Find where the given text appears and provide that cell's center as [X, Y] coordinate. 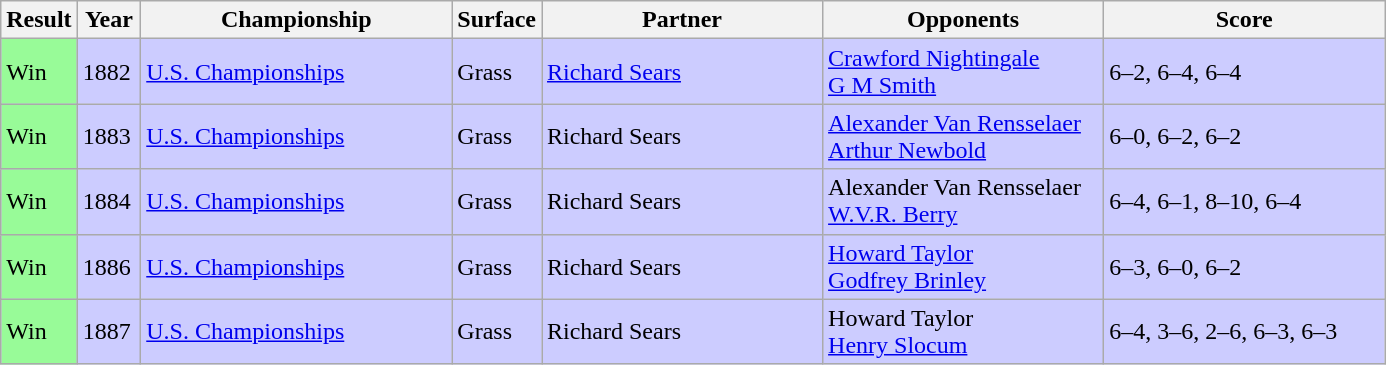
1883 [109, 136]
Alexander Van Rensselaer W.V.R. Berry [964, 202]
Score [1244, 20]
Surface [497, 20]
1884 [109, 202]
Howard Taylor Godfrey Brinley [964, 266]
Crawford Nightingale G M Smith [964, 72]
6–4, 6–1, 8–10, 6–4 [1244, 202]
Championship [296, 20]
Year [109, 20]
1887 [109, 332]
6–3, 6–0, 6–2 [1244, 266]
6–2, 6–4, 6–4 [1244, 72]
1882 [109, 72]
6–0, 6–2, 6–2 [1244, 136]
Result [39, 20]
Opponents [964, 20]
Partner [682, 20]
Alexander Van Rensselaer Arthur Newbold [964, 136]
6–4, 3–6, 2–6, 6–3, 6–3 [1244, 332]
Howard Taylor Henry Slocum [964, 332]
1886 [109, 266]
